Scan for the cell matching the given text and deliver its [x, y] coordinate at center. 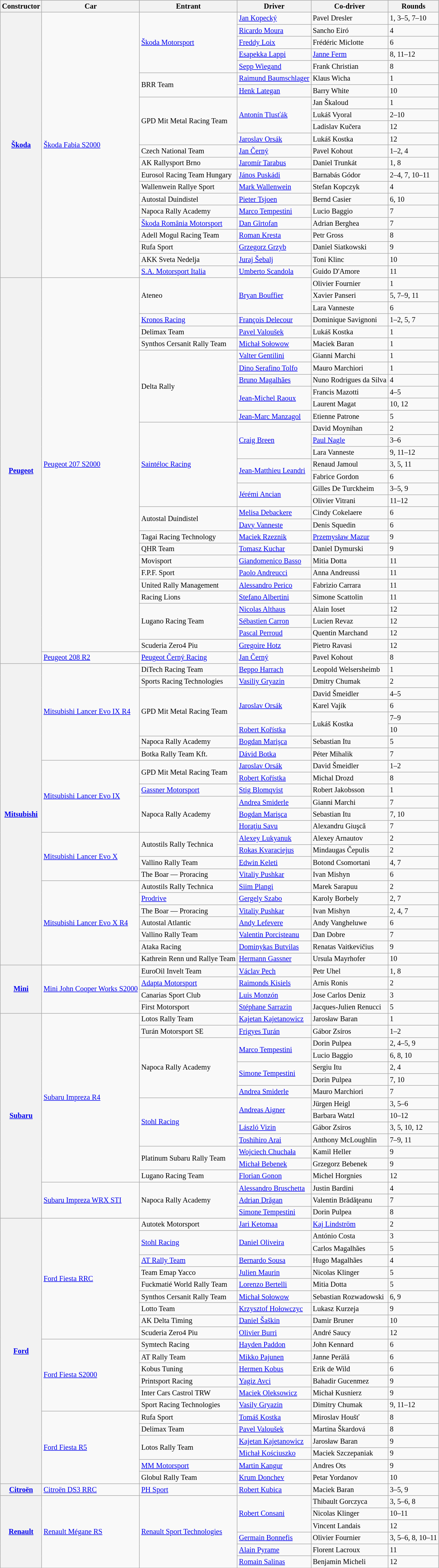
Toni Klinc [349, 259]
3, 5–6, 8 [413, 1502]
Karoly Borbely [349, 899]
Wallenwein Rallye Sport [188, 187]
1, 3–5, 7–10 [413, 18]
Gassner Motorsport [188, 790]
Gergely Szabo [274, 899]
Alain Pyrame [274, 1550]
Botka Rally Team Kft. [188, 754]
Quentin Marchand [349, 633]
Pieter Tsjoen [274, 199]
Bahadir Gucenmez [349, 1381]
Martina Škardová [349, 1429]
QHR Team [188, 549]
3, 5–6, 8, 10–11 [413, 1538]
Mitsubishi [21, 814]
Ford Fiesta RRC [91, 1278]
Valentin Porcișteanu [274, 935]
Alexey Arnautov [349, 838]
Prodrive [188, 899]
BRR Team [188, 85]
7–9 [413, 718]
F.P.F. Sport [188, 573]
Frédéric Miclotte [349, 42]
Andy Vangheluwe [349, 923]
Andreas Aigner [274, 1109]
Cindy Cokelaere [349, 513]
Giandomenico Basso [274, 561]
Gregoire Hotz [274, 645]
Mitsubishi Lancer Evo X R4 [91, 923]
Dmitry Chumak [349, 682]
Sport Racing Technologies [188, 1405]
Petr Uhel [349, 971]
François Delecour [274, 320]
Marek Sarapuu [349, 886]
11–12 [413, 501]
1–2, 4 [413, 151]
Nuno Rodrigues da Silva [349, 380]
Raimonds Kisiels [274, 983]
Martin Kangur [274, 1466]
3–6 [413, 440]
Renault [21, 1532]
Klaus Wicha [349, 78]
Delta Rally [188, 386]
Peugeot 208 R2 [91, 658]
Rounds [413, 6]
Jari Ketomaa [274, 1224]
Škoda Fabia S2000 [91, 145]
Turán Motorsport SE [188, 1031]
Hermann Gassner [274, 959]
Sancho Eiró [349, 30]
Botond Csomortani [349, 862]
Jan Kopecký [274, 18]
Frank Christian [349, 67]
Bruno Magalhães [274, 380]
Tagai Racing Technology [188, 537]
AKK Sveta Nedelja [188, 259]
Robert Kubica [274, 1490]
Peugeot 207 S2000 [91, 464]
Tomáš Kostka [274, 1417]
Adrian Drăgan [274, 1200]
Przemysław Mazur [349, 537]
Adrian Berghea [349, 223]
6, 9 [413, 1297]
First Motorsport [188, 1007]
6, 10 [413, 199]
10–12 [413, 1116]
2, 4–5, 9 [413, 1043]
Valter Gentilini [274, 356]
Toshihiro Arai [274, 1140]
Janne Perälä [349, 1357]
Car [91, 6]
Grzegorz Bebenek [349, 1164]
Erik de Wild [349, 1369]
Henk Lategan [274, 91]
United Rally Management [188, 585]
Pascal Perroud [274, 633]
Leopold Welsersheimb [349, 669]
Carlos Magalhães [349, 1248]
Krum Donchev [274, 1477]
Sergiu Itu [349, 1067]
Yagiz Avci [274, 1381]
Roman Kresta [274, 235]
Guido D'Amore [349, 272]
Bryan Bouffier [274, 295]
Jérémi Ancian [274, 494]
Karel Vajík [349, 706]
PH Sport [188, 1490]
Esapekka Lappi [274, 54]
John Kennard [349, 1345]
Kathrein Renn und Rallye Team [188, 959]
Jürgen Heigl [349, 1104]
Platinum Subaru Rally Team [188, 1158]
Daniel Oliveira [274, 1242]
Stéphane Sarrazin [274, 1007]
Václav Pech [274, 971]
Team Emap Yacco [188, 1272]
Ford Fiesta R5 [91, 1447]
Olivier Vitrani [349, 501]
Alessandro Bruschetta [274, 1188]
Benjamin Micheli [349, 1562]
Škoda România Motorsport [188, 223]
10–11 [413, 1514]
Ford Fiesta S2000 [91, 1375]
Vincent Landais [349, 1526]
1–2, 5, 7 [413, 320]
7–9, 11 [413, 1140]
Maciek Rzeznik [274, 537]
Paolo Andreucci [274, 573]
Melisa Debackere [274, 513]
Mitsubishi Lancer Evo IX [91, 796]
Justin Bardini [349, 1188]
Hayden Paddon [274, 1345]
Ateneo [188, 295]
Renatas Vaitkevičius [349, 947]
Daniel Trunkát [349, 163]
Fabrice Gordon [349, 477]
Grzegorz Grzyb [274, 247]
EuroOil Invelt Team [188, 971]
Paul Nagle [349, 440]
2, 4 [413, 1067]
Jean-Marc Manzagol [274, 416]
Robert Jakobsson [349, 790]
Saintéloc Racing [188, 464]
Jacques-Julien Renucci [349, 1007]
Peugeot Černý Racing [188, 658]
Kamil Heller [349, 1152]
Simone Scattolin [349, 597]
Renault Sport Technologies [188, 1532]
Horaţiu Savu [274, 826]
Nicolas Althaus [274, 609]
Ladislav Kučera [349, 127]
Siim Plangi [274, 886]
Jan Škaloud [349, 103]
Frigyes Turán [274, 1031]
Craig Breen [274, 440]
Gilles De Turckheim [349, 489]
Constructor [21, 6]
3, 5, 11 [413, 464]
2–10 [413, 115]
Citroën [21, 1490]
Mitsubishi Lancer Evo X [91, 856]
Vasiliy Gryazin [274, 682]
Germain Bonnefis [274, 1538]
Jean-Matthieu Leandri [274, 470]
Olivier Burri [274, 1333]
Driver [274, 6]
Sébastien Carron [274, 621]
Florent Lacroux [349, 1550]
Romain Salinas [274, 1562]
Renaud Jamoul [349, 464]
Dávid Botka [274, 754]
Michał Kusnierz [349, 1393]
AK Delta Timing [188, 1321]
Racing Lions [188, 597]
Movisport [188, 561]
2, 7 [413, 899]
Vasily Gryazin [274, 1405]
Luis Monzón [274, 995]
Umberto Scandola [274, 272]
Anthony McLoughlin [349, 1140]
Raimund Baumschlager [274, 78]
Hermen Kobus [274, 1369]
Daniel Šaškin [274, 1321]
Peugeot [21, 470]
Antonín Tlusťák [274, 115]
Globul Rally Team [188, 1477]
Dominique Savignoni [349, 320]
Krzysztof Hołowczyc [274, 1309]
Fuckmatié World Rally Team [188, 1285]
Daniel Siatkowski [349, 247]
Barnabás Gódor [349, 175]
Fabrizio Carrara [349, 585]
Tomasz Kuchar [274, 549]
Etienne Patrone [349, 416]
10, 12 [413, 404]
2, 4, 7 [413, 911]
Laurent Magat [349, 404]
Daniel Dymurski [349, 549]
Inter Cars Castrol TRW [188, 1393]
Petr Gross [349, 235]
Rokas Kvaraciejus [274, 850]
Thibault Gorczyca [349, 1502]
Lorenzo Bertelli [274, 1285]
Ricardo Moura [274, 30]
8, 11–12 [413, 54]
Péter Mihalik [349, 754]
Czech National Team [188, 151]
Kobus Tuning [188, 1369]
Adell Mogul Racing Team [188, 235]
Jean-Michel Raoux [274, 398]
Alexey Lukyanuk [274, 838]
Autostal Atlantic [188, 923]
Julien Maurin [274, 1272]
Symtech Racing [188, 1345]
Subaru [21, 1115]
Miroslav Houšť [349, 1417]
Stig Blomqvist [274, 790]
Autotek Motorsport [188, 1224]
Mikko Pajunen [274, 1357]
Pavel Dresler [349, 18]
Mini John Cooper Works S2000 [91, 989]
Stefano Albertini [274, 597]
Sebastian Rozwadowski [349, 1297]
Valentin Brădăţeanu [349, 1200]
André Saucy [349, 1333]
Škoda Motorsport [188, 42]
Lukasz Kurzeja [349, 1309]
Lukáš Vyoral [349, 115]
S.A. Motorsport Italia [188, 272]
António Costa [349, 1236]
Denis Squedin [349, 525]
Andy Lefevere [274, 923]
Sepp Wiegand [274, 67]
Dimitry Chumak [349, 1405]
Barry White [349, 91]
Francis Mazotti [349, 392]
Barbara Watzl [349, 1116]
Lotto Team [188, 1309]
Hugo Magalhães [349, 1261]
Alain Ioset [349, 609]
4, 7 [413, 862]
Adapta Motorsport [188, 983]
5, 7–9, 11 [413, 296]
Arnis Ronis [349, 983]
Jose Carlos Deniz [349, 995]
Florian Gonon [274, 1176]
Kaj Lindström [349, 1224]
Anna Andreussi [349, 573]
Dan Dobre [349, 935]
David Moynihan [349, 428]
AK Rallysport Brno [188, 163]
Freddy Loix [274, 42]
Pietro Ravasi [349, 645]
Andres Ots [349, 1466]
Ford [21, 1351]
Michał Kościuszko [274, 1453]
Mark Wallenwein [274, 187]
Robert Consani [274, 1514]
Renault Mégane RS [91, 1532]
Eurosol Racing Team Hungary [188, 175]
Xavier Panseri [349, 296]
MM Motorsport [188, 1466]
Michel Horgnies [349, 1176]
Davy Vanneste [274, 525]
Dominykas Butvilas [274, 947]
Dan Gîrtofan [274, 223]
DiTech Racing Team [188, 669]
Bernd Casier [349, 199]
Mini [21, 989]
Jaromír Tarabus [274, 163]
Kronos Racing [188, 320]
Michal Drozd [349, 778]
Alessandro Perico [274, 585]
Petar Yordanov [349, 1477]
Ataka Racing [188, 947]
Stefan Kopczyk [349, 187]
Ursula Mayrhofer [349, 959]
Dino Serafino Tolfo [274, 368]
Entrant [188, 6]
Co-driver [349, 6]
Sports Racing Technologies [188, 682]
Damir Bruner [349, 1321]
Maciek Szczepaniak [349, 1453]
János Puskádi [274, 175]
Subaru Impreza R4 [91, 1097]
Mitsubishi Lancer Evo IX R4 [91, 712]
3, 5–6 [413, 1104]
Lucien Revaz [349, 621]
László Vizin [274, 1128]
Škoda [21, 145]
2–4, 7, 10–11 [413, 175]
3, 5, 10, 12 [413, 1128]
Juraj Šebalj [274, 259]
6, 8, 10 [413, 1055]
Michał Bebenek [274, 1164]
Canarias Sport Club [188, 995]
Edwin Keleti [274, 862]
Subaru Impreza WRX STI [91, 1200]
Alexandru Giuşcă [349, 826]
Mindaugas Čepulis [349, 850]
Bernardo Sousa [274, 1261]
Maciek Oleksowicz [274, 1393]
Janne Ferm [349, 54]
Printsport Racing [188, 1381]
Citroën DS3 RRC [91, 1490]
Wojciech Chuchała [274, 1152]
Beppo Harrach [274, 669]
